Pinpoint the cell where the given text exists, returning its [x, y] midpoint coordinate. 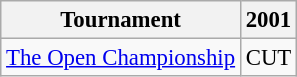
2001 [268, 20]
Tournament [121, 20]
The Open Championship [121, 58]
CUT [268, 58]
